Determine the [X, Y] coordinate at the center of the cell enclosing the given text.  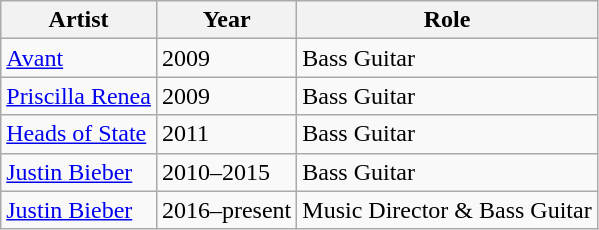
Artist [79, 20]
2011 [226, 134]
Year [226, 20]
Avant [79, 58]
Role [447, 20]
Heads of State [79, 134]
2010–2015 [226, 172]
Priscilla Renea [79, 96]
2016–present [226, 210]
Music Director & Bass Guitar [447, 210]
